Search for the cell housing the specified text and yield its [x, y] center coordinate. 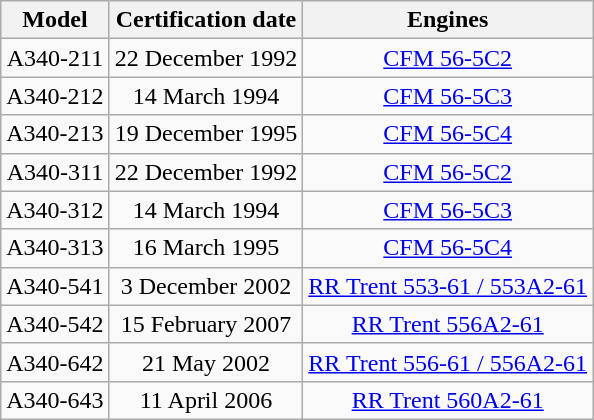
Model [55, 20]
A340-313 [55, 248]
A340-642 [55, 362]
A340-542 [55, 324]
RR Trent 556A2-61 [448, 324]
RR Trent 553-61 / 553A2-61 [448, 286]
Engines [448, 20]
15 February 2007 [206, 324]
A340-311 [55, 172]
A340-211 [55, 58]
11 April 2006 [206, 400]
A340-212 [55, 96]
3 December 2002 [206, 286]
19 December 1995 [206, 134]
A340-541 [55, 286]
A340-643 [55, 400]
Certification date [206, 20]
21 May 2002 [206, 362]
A340-312 [55, 210]
16 March 1995 [206, 248]
RR Trent 556-61 / 556A2-61 [448, 362]
RR Trent 560A2-61 [448, 400]
A340-213 [55, 134]
